Output the (X, Y) coordinate of the center of the cell containing the given text.  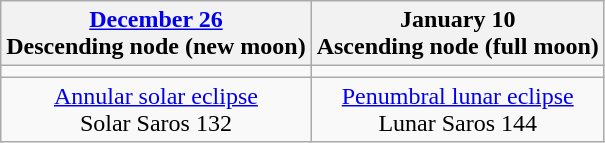
Penumbral lunar eclipseLunar Saros 144 (458, 110)
December 26Descending node (new moon) (156, 34)
January 10Ascending node (full moon) (458, 34)
Annular solar eclipseSolar Saros 132 (156, 110)
